Capture the cell that displays the provided text and extract its [X, Y] central coordinate. 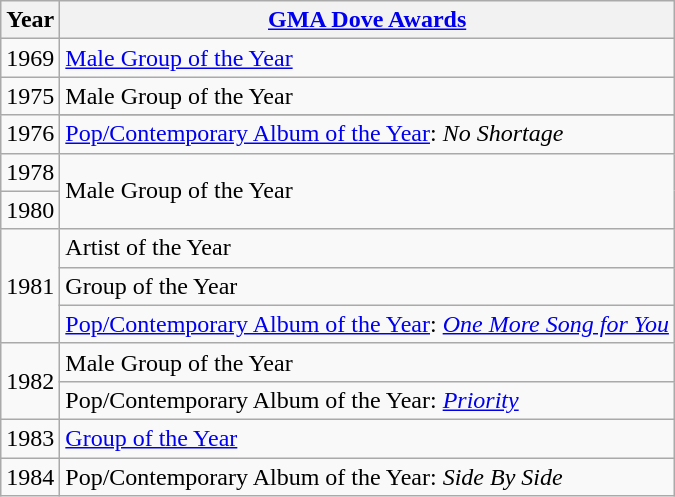
1980 [30, 210]
Year [30, 20]
Pop/Contemporary Album of the Year: One More Song for You [368, 324]
1978 [30, 172]
Pop/Contemporary Album of the Year: No Shortage [368, 134]
Artist of the Year [368, 248]
GMA Dove Awards [368, 20]
Pop/Contemporary Album of the Year: Side By Side [368, 477]
1983 [30, 438]
Pop/Contemporary Album of the Year: Priority [368, 400]
1976 [30, 134]
1984 [30, 477]
1975 [30, 96]
1982 [30, 381]
1969 [30, 58]
1981 [30, 286]
